Return (x, y) of the center of cell containing provided text 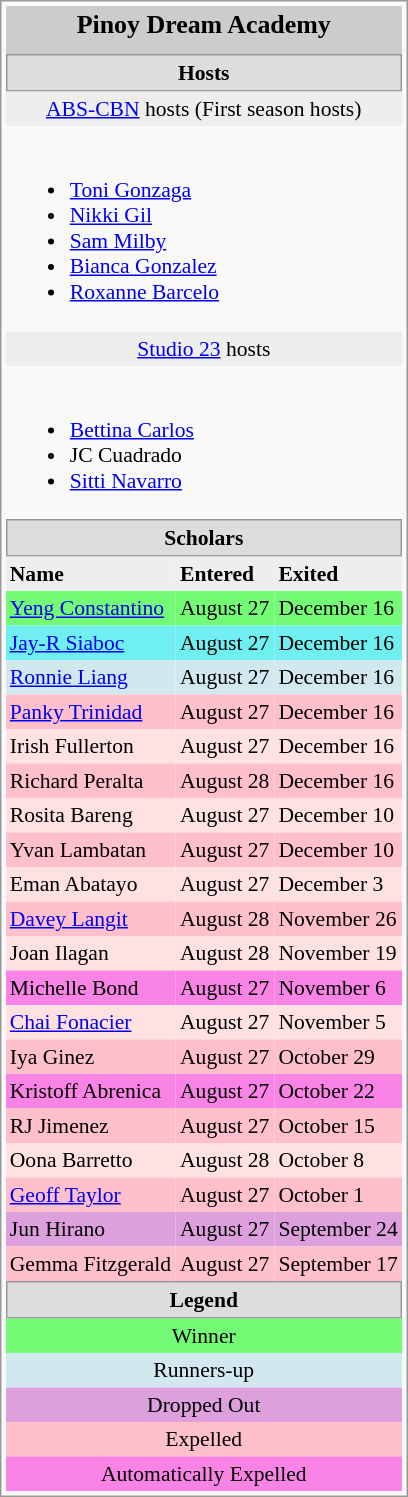
Ronnie Liang (90, 678)
Geoff Taylor (90, 1195)
October 29 (338, 1057)
Oona Barretto (90, 1161)
November 19 (338, 954)
November 26 (338, 919)
Winner (204, 1336)
November 5 (338, 1023)
Yvan Lambatan (90, 850)
Davey Langit (90, 919)
September 24 (338, 1230)
Jay-R Siaboc (90, 643)
December 3 (338, 885)
Expelled (204, 1440)
Michelle Bond (90, 988)
ABS-CBN hosts (First season hosts) (204, 108)
Panky Trinidad (90, 712)
Jun Hirano (90, 1230)
Rosita Bareng (90, 816)
Pinoy Dream Academy (204, 26)
Gemma Fitzgerald (90, 1264)
RJ Jimenez (90, 1126)
Eman Abatayo (90, 885)
Runners-up (204, 1371)
Hosts (204, 73)
October 1 (338, 1195)
Dropped Out (204, 1405)
Kristoff Abrenica (90, 1092)
October 22 (338, 1092)
October 15 (338, 1126)
Richard Peralta (90, 781)
Toni GonzagaNikki GilSam MilbyBianca GonzalezRoxanne Barcelo (204, 228)
Joan Ilagan (90, 954)
Iya Ginez (90, 1057)
Yeng Constantino (90, 609)
Exited (338, 574)
Scholars (204, 539)
Studio 23 hosts (204, 348)
September 17 (338, 1264)
November 6 (338, 988)
Automatically Expelled (204, 1474)
Entered (225, 574)
Irish Fullerton (90, 747)
Name (90, 574)
Bettina CarlosJC CuadradoSitti Navarro (204, 442)
Legend (204, 1301)
October 8 (338, 1161)
Chai Fonacier (90, 1023)
